Pinpoint the cell where the given text exists, returning its (x, y) midpoint coordinate. 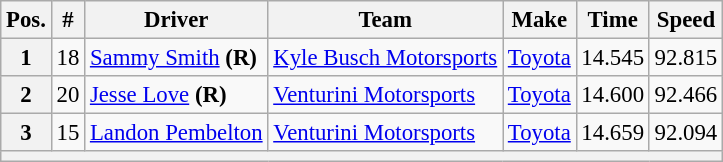
14.545 (612, 58)
14.659 (612, 133)
Pos. (26, 20)
15 (68, 133)
Make (540, 20)
Team (386, 20)
92.815 (686, 58)
92.466 (686, 95)
14.600 (612, 95)
20 (68, 95)
1 (26, 58)
Time (612, 20)
Speed (686, 20)
2 (26, 95)
18 (68, 58)
Jesse Love (R) (176, 95)
Driver (176, 20)
Sammy Smith (R) (176, 58)
92.094 (686, 133)
3 (26, 133)
# (68, 20)
Landon Pembelton (176, 133)
Kyle Busch Motorsports (386, 58)
